From the cell containing the given text, extract its center point as (x, y) coordinate. 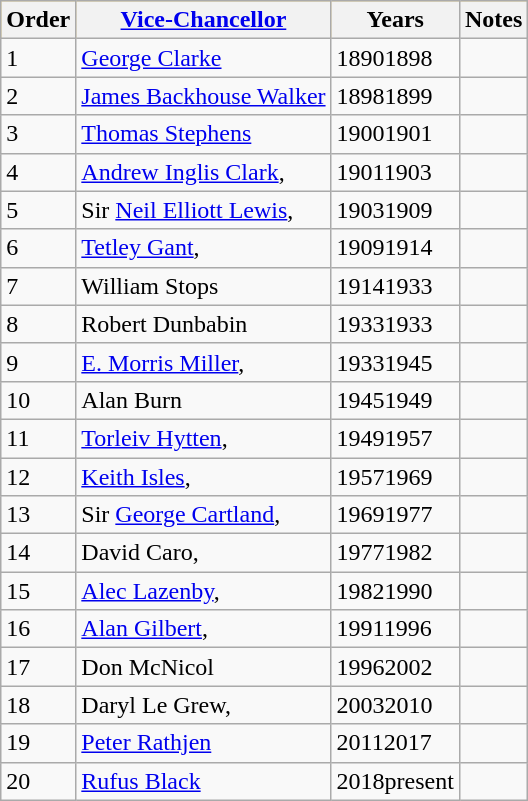
Notes (493, 20)
Sir George Cartland, (204, 515)
Peter Rathjen (204, 743)
2018present (395, 781)
Andrew Inglis Clark, (204, 172)
9 (38, 362)
Alan Burn (204, 400)
4 (38, 172)
George Clarke (204, 58)
Order (38, 20)
19491957 (395, 438)
20112017 (395, 743)
19331945 (395, 362)
19691977 (395, 515)
Rufus Black (204, 781)
Alan Gilbert, (204, 629)
20032010 (395, 705)
6 (38, 248)
11 (38, 438)
15 (38, 591)
William Stops (204, 286)
Daryl Le Grew, (204, 705)
20 (38, 781)
19451949 (395, 400)
5 (38, 210)
7 (38, 286)
2 (38, 96)
Vice-Chancellor (204, 20)
19031909 (395, 210)
Thomas Stephens (204, 134)
Robert Dunbabin (204, 324)
Torleiv Hytten, (204, 438)
18 (38, 705)
19821990 (395, 591)
17 (38, 667)
19 (38, 743)
16 (38, 629)
19962002 (395, 667)
10 (38, 400)
Sir Neil Elliott Lewis, (204, 210)
8 (38, 324)
14 (38, 553)
3 (38, 134)
James Backhouse Walker (204, 96)
19571969 (395, 477)
Keith Isles, (204, 477)
12 (38, 477)
David Caro, (204, 553)
Alec Lazenby, (204, 591)
1 (38, 58)
E. Morris Miller, (204, 362)
18981899 (395, 96)
Don McNicol (204, 667)
19001901 (395, 134)
Tetley Gant, (204, 248)
19091914 (395, 248)
19331933 (395, 324)
18901898 (395, 58)
19911996 (395, 629)
19771982 (395, 553)
19141933 (395, 286)
19011903 (395, 172)
Years (395, 20)
13 (38, 515)
